Find where the given text appears and provide that cell's center as (x, y) coordinate. 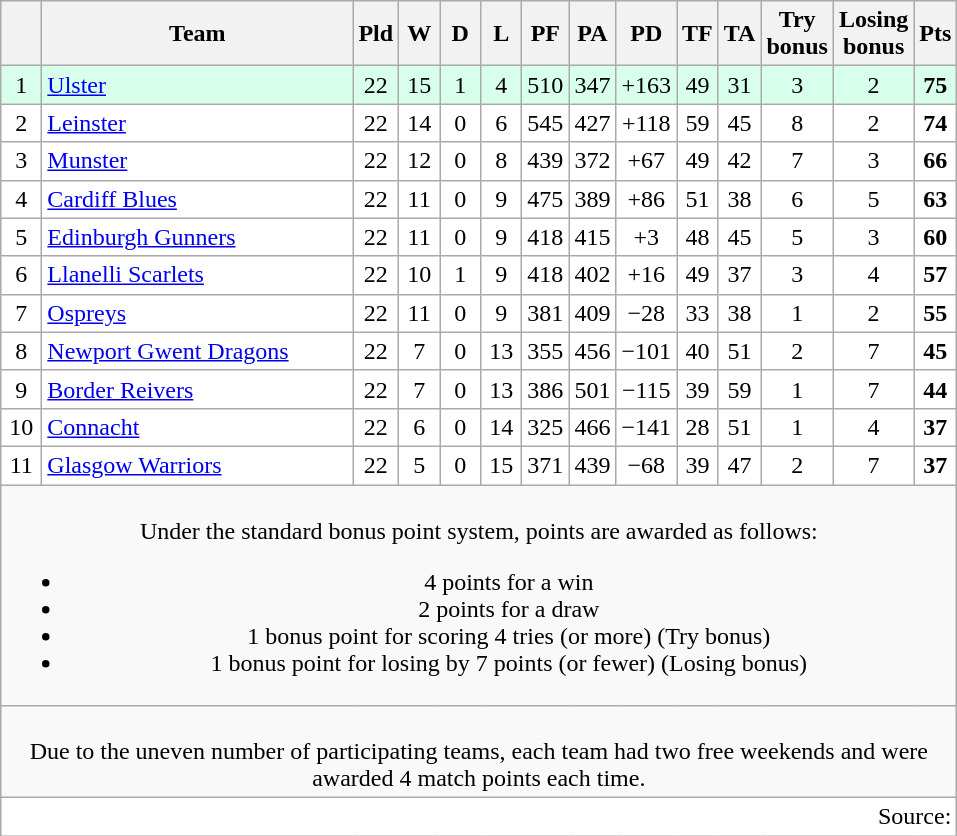
Team (198, 34)
47 (740, 465)
386 (546, 389)
60 (936, 237)
−68 (646, 465)
PF (546, 34)
+16 (646, 275)
Source: (479, 817)
389 (592, 199)
427 (592, 123)
57 (936, 275)
44 (936, 389)
Pld (376, 34)
−115 (646, 389)
355 (546, 351)
+86 (646, 199)
Border Reivers (198, 389)
Munster (198, 161)
Glasgow Warriors (198, 465)
W (420, 34)
Try bonus (797, 34)
48 (698, 237)
466 (592, 427)
371 (546, 465)
347 (592, 85)
55 (936, 313)
325 (546, 427)
63 (936, 199)
−141 (646, 427)
28 (698, 427)
Llanelli Scarlets (198, 275)
+163 (646, 85)
Leinster (198, 123)
31 (740, 85)
Losing bonus (873, 34)
402 (592, 275)
Newport Gwent Dragons (198, 351)
545 (546, 123)
75 (936, 85)
PD (646, 34)
Edinburgh Gunners (198, 237)
PA (592, 34)
74 (936, 123)
33 (698, 313)
−28 (646, 313)
40 (698, 351)
456 (592, 351)
42 (740, 161)
510 (546, 85)
Pts (936, 34)
−101 (646, 351)
+3 (646, 237)
+118 (646, 123)
D (460, 34)
409 (592, 313)
381 (546, 313)
Ospreys (198, 313)
372 (592, 161)
Connacht (198, 427)
66 (936, 161)
Ulster (198, 85)
+67 (646, 161)
TA (740, 34)
475 (546, 199)
TF (698, 34)
415 (592, 237)
12 (420, 161)
Due to the uneven number of participating teams, each team had two free weekends and were awarded 4 match points each time. (479, 752)
501 (592, 389)
L (502, 34)
Cardiff Blues (198, 199)
